Detect which cell encompasses the target text, then output its (X, Y) center coordinate. 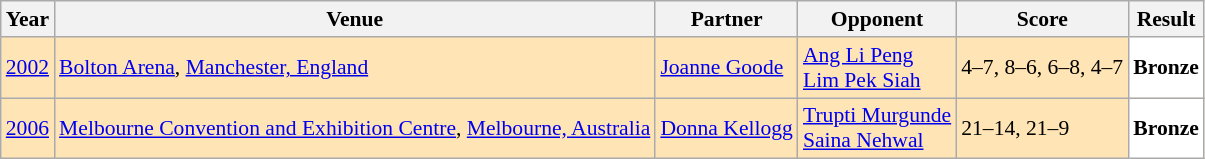
Partner (726, 19)
21–14, 21–9 (1042, 128)
4–7, 8–6, 6–8, 4–7 (1042, 68)
Donna Kellogg (726, 128)
Melbourne Convention and Exhibition Centre, Melbourne, Australia (354, 128)
Opponent (877, 19)
2006 (28, 128)
Year (28, 19)
Trupti Murgunde Saina Nehwal (877, 128)
2002 (28, 68)
Venue (354, 19)
Bolton Arena, Manchester, England (354, 68)
Joanne Goode (726, 68)
Result (1166, 19)
Score (1042, 19)
Ang Li Peng Lim Pek Siah (877, 68)
